Return [x, y] of the center of cell containing provided text 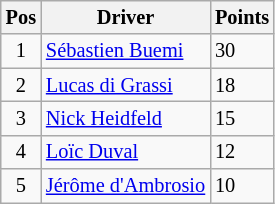
5 [21, 186]
15 [242, 118]
Pos [21, 17]
Jérôme d'Ambrosio [126, 186]
Loïc Duval [126, 152]
Sébastien Buemi [126, 51]
Lucas di Grassi [126, 85]
Driver [126, 17]
2 [21, 85]
12 [242, 152]
Nick Heidfeld [126, 118]
Points [242, 17]
1 [21, 51]
10 [242, 186]
18 [242, 85]
30 [242, 51]
4 [21, 152]
3 [21, 118]
